Output the [x, y] coordinate of the center of the cell containing the given text.  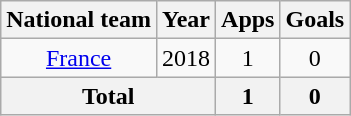
2018 [186, 58]
France [79, 58]
Total [108, 96]
Apps [248, 20]
Goals [315, 20]
National team [79, 20]
Year [186, 20]
